Identify which cell holds the provided text, then report its (x, y) central coordinate. 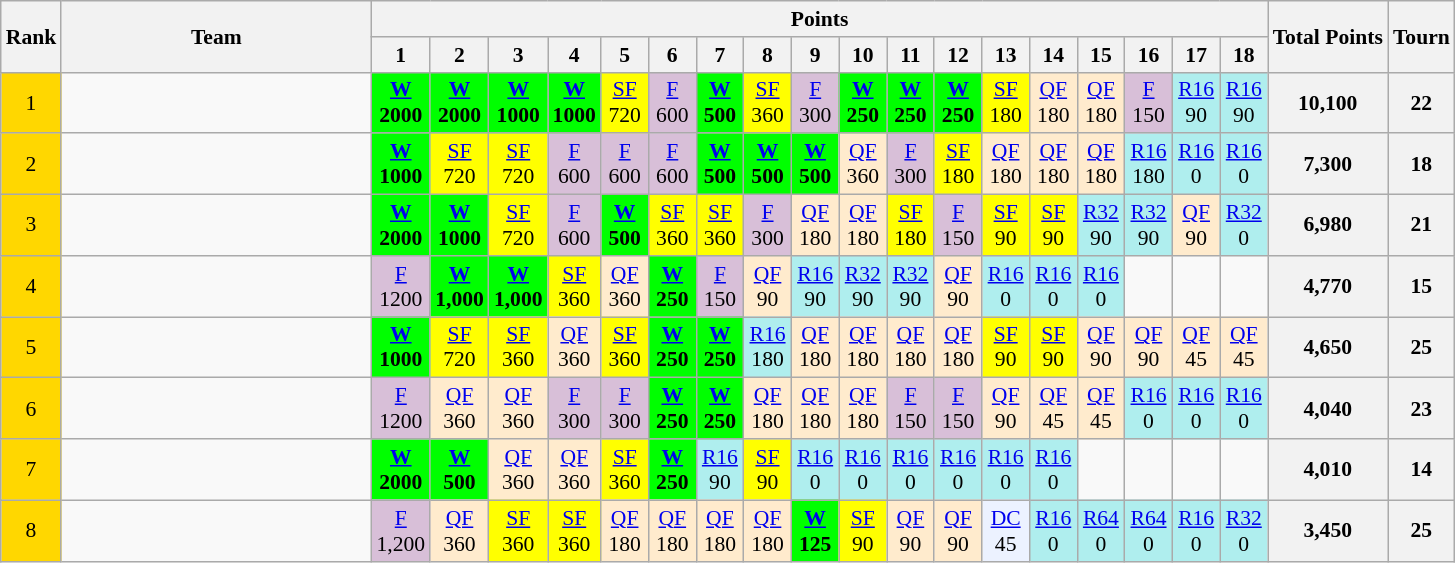
10,100 (1328, 102)
13 (1006, 55)
Points (819, 19)
W125 (815, 530)
4,770 (1328, 286)
17 (1196, 55)
F1,200 (400, 530)
11 (911, 55)
16 (1149, 55)
23 (1422, 408)
4,040 (1328, 408)
Rank (32, 36)
12 (958, 55)
Total Points (1328, 36)
9 (815, 55)
4,650 (1328, 348)
10 (863, 55)
4,010 (1328, 470)
7,300 (1328, 164)
DC45 (1006, 530)
22 (1422, 102)
Team (216, 36)
3,450 (1328, 530)
Tourn (1422, 36)
6,980 (1328, 226)
21 (1422, 226)
